Detect which cell encompasses the target text, then output its (X, Y) center coordinate. 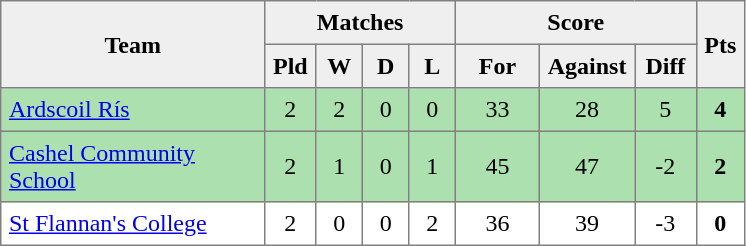
Pts (720, 44)
Score (576, 23)
St Flannan's College (133, 224)
D (385, 66)
39 (586, 224)
47 (586, 166)
36 (497, 224)
-3 (666, 224)
Team (133, 44)
4 (720, 110)
Cashel Community School (133, 166)
5 (666, 110)
Ardscoil Rís (133, 110)
W (339, 66)
-2 (666, 166)
Against (586, 66)
Matches (360, 23)
45 (497, 166)
Pld (290, 66)
Diff (666, 66)
33 (497, 110)
L (432, 66)
For (497, 66)
28 (586, 110)
